Return the (x, y) coordinate for the center point of the cell that contains the specified text.  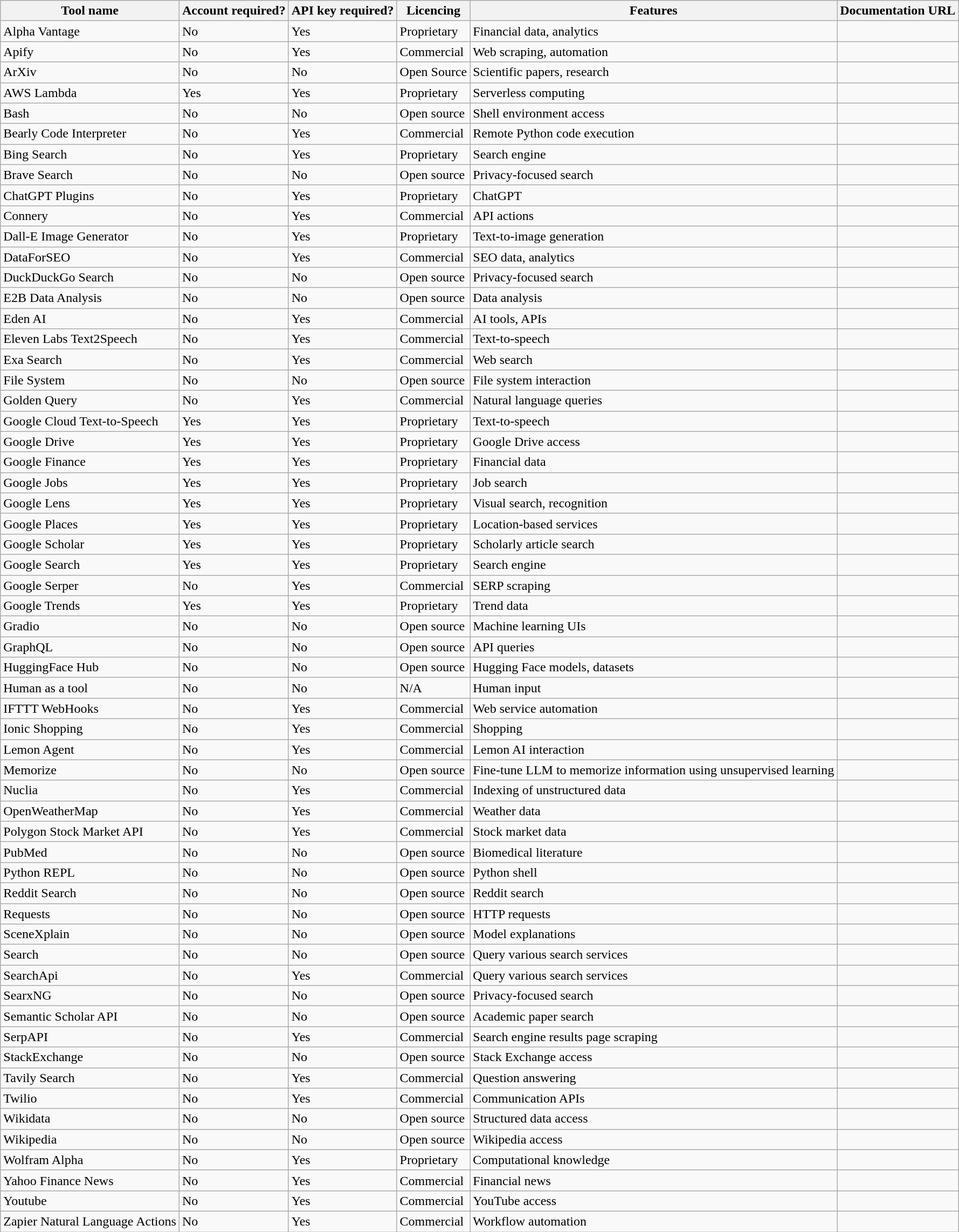
SearxNG (90, 996)
AI tools, APIs (653, 319)
Semantic Scholar API (90, 1016)
Tool name (90, 11)
Account required? (234, 11)
Workflow automation (653, 1221)
Web scraping, automation (653, 52)
Bash (90, 113)
Location-based services (653, 524)
Shopping (653, 729)
Academic paper search (653, 1016)
Stack Exchange access (653, 1057)
Visual search, recognition (653, 503)
OpenWeatherMap (90, 811)
Google Trends (90, 606)
Hugging Face models, datasets (653, 667)
Web service automation (653, 708)
PubMed (90, 852)
YouTube access (653, 1201)
Google Lens (90, 503)
Google Places (90, 524)
SEO data, analytics (653, 257)
Serverless computing (653, 93)
Dall-E Image Generator (90, 236)
Yahoo Finance News (90, 1180)
Google Jobs (90, 483)
Communication APIs (653, 1098)
Wikipedia (90, 1139)
Google Drive access (653, 442)
Financial data (653, 462)
Computational knowledge (653, 1160)
Reddit Search (90, 893)
Eden AI (90, 319)
Polygon Stock Market API (90, 831)
Connery (90, 216)
Brave Search (90, 175)
Search engine results page scraping (653, 1037)
Wikipedia access (653, 1139)
Scientific papers, research (653, 72)
IFTTT WebHooks (90, 708)
Machine learning UIs (653, 627)
AWS Lambda (90, 93)
Exa Search (90, 360)
Stock market data (653, 831)
API key required? (343, 11)
Alpha Vantage (90, 31)
Python REPL (90, 872)
Ionic Shopping (90, 729)
Question answering (653, 1078)
Zapier Natural Language Actions (90, 1221)
ArXiv (90, 72)
Golden Query (90, 401)
Human input (653, 688)
GraphQL (90, 647)
File System (90, 380)
Web search (653, 360)
SerpAPI (90, 1037)
Human as a tool (90, 688)
Requests (90, 914)
Lemon Agent (90, 749)
HTTP requests (653, 914)
StackExchange (90, 1057)
Google Cloud Text-to-Speech (90, 421)
API queries (653, 647)
Apify (90, 52)
SceneXplain (90, 934)
Wikidata (90, 1119)
Google Scholar (90, 544)
Wolfram Alpha (90, 1160)
HuggingFace Hub (90, 667)
SERP scraping (653, 585)
File system interaction (653, 380)
Bing Search (90, 154)
Memorize (90, 770)
Indexing of unstructured data (653, 790)
Search (90, 955)
Google Serper (90, 585)
Twilio (90, 1098)
E2B Data Analysis (90, 298)
Eleven Labs Text2Speech (90, 339)
Google Search (90, 565)
Remote Python code execution (653, 134)
Text-to-image generation (653, 236)
Youtube (90, 1201)
Open Source (433, 72)
Scholarly article search (653, 544)
Financial data, analytics (653, 31)
N/A (433, 688)
Shell environment access (653, 113)
Tavily Search (90, 1078)
Reddit search (653, 893)
Model explanations (653, 934)
Fine-tune LLM to memorize information using unsupervised learning (653, 770)
Financial news (653, 1180)
ChatGPT (653, 195)
Python shell (653, 872)
Nuclia (90, 790)
Natural language queries (653, 401)
DuckDuckGo Search (90, 278)
Features (653, 11)
Job search (653, 483)
DataForSEO (90, 257)
Google Finance (90, 462)
Bearly Code Interpreter (90, 134)
ChatGPT Plugins (90, 195)
API actions (653, 216)
Trend data (653, 606)
Lemon AI interaction (653, 749)
Google Drive (90, 442)
SearchApi (90, 975)
Licencing (433, 11)
Data analysis (653, 298)
Documentation URL (898, 11)
Structured data access (653, 1119)
Biomedical literature (653, 852)
Weather data (653, 811)
Gradio (90, 627)
